From the cell containing the given text, extract its center point as (x, y) coordinate. 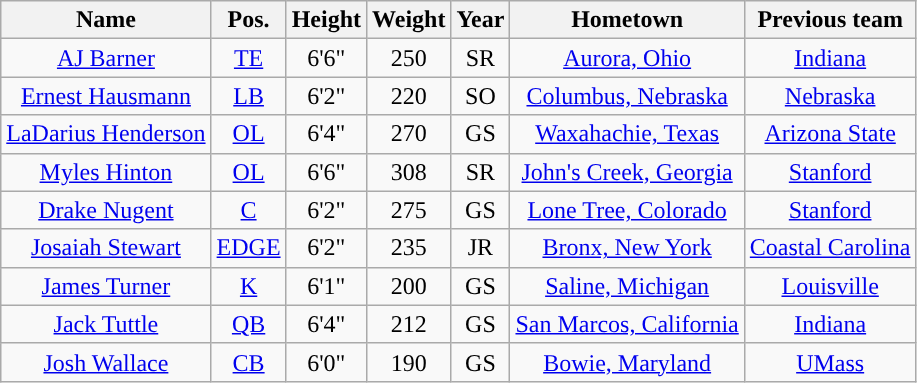
275 (409, 210)
SO (480, 96)
6'0" (326, 362)
UMass (830, 362)
200 (409, 286)
Josh Wallace (106, 362)
Hometown (627, 20)
Bronx, New York (627, 248)
212 (409, 324)
308 (409, 172)
Previous team (830, 20)
Name (106, 20)
270 (409, 134)
Waxahachie, Texas (627, 134)
Aurora, Ohio (627, 58)
235 (409, 248)
LB (248, 96)
James Turner (106, 286)
Drake Nugent (106, 210)
JR (480, 248)
C (248, 210)
K (248, 286)
San Marcos, California (627, 324)
190 (409, 362)
Myles Hinton (106, 172)
Columbus, Nebraska (627, 96)
Nebraska (830, 96)
Arizona State (830, 134)
Bowie, Maryland (627, 362)
John's Creek, Georgia (627, 172)
Pos. (248, 20)
Ernest Hausmann (106, 96)
AJ Barner (106, 58)
QB (248, 324)
250 (409, 58)
Coastal Carolina (830, 248)
Year (480, 20)
LaDarius Henderson (106, 134)
Height (326, 20)
Weight (409, 20)
Josaiah Stewart (106, 248)
Jack Tuttle (106, 324)
CB (248, 362)
EDGE (248, 248)
6'1" (326, 286)
TE (248, 58)
Louisville (830, 286)
220 (409, 96)
Lone Tree, Colorado (627, 210)
Saline, Michigan (627, 286)
